Detect which cell encompasses the target text, then output its [X, Y] center coordinate. 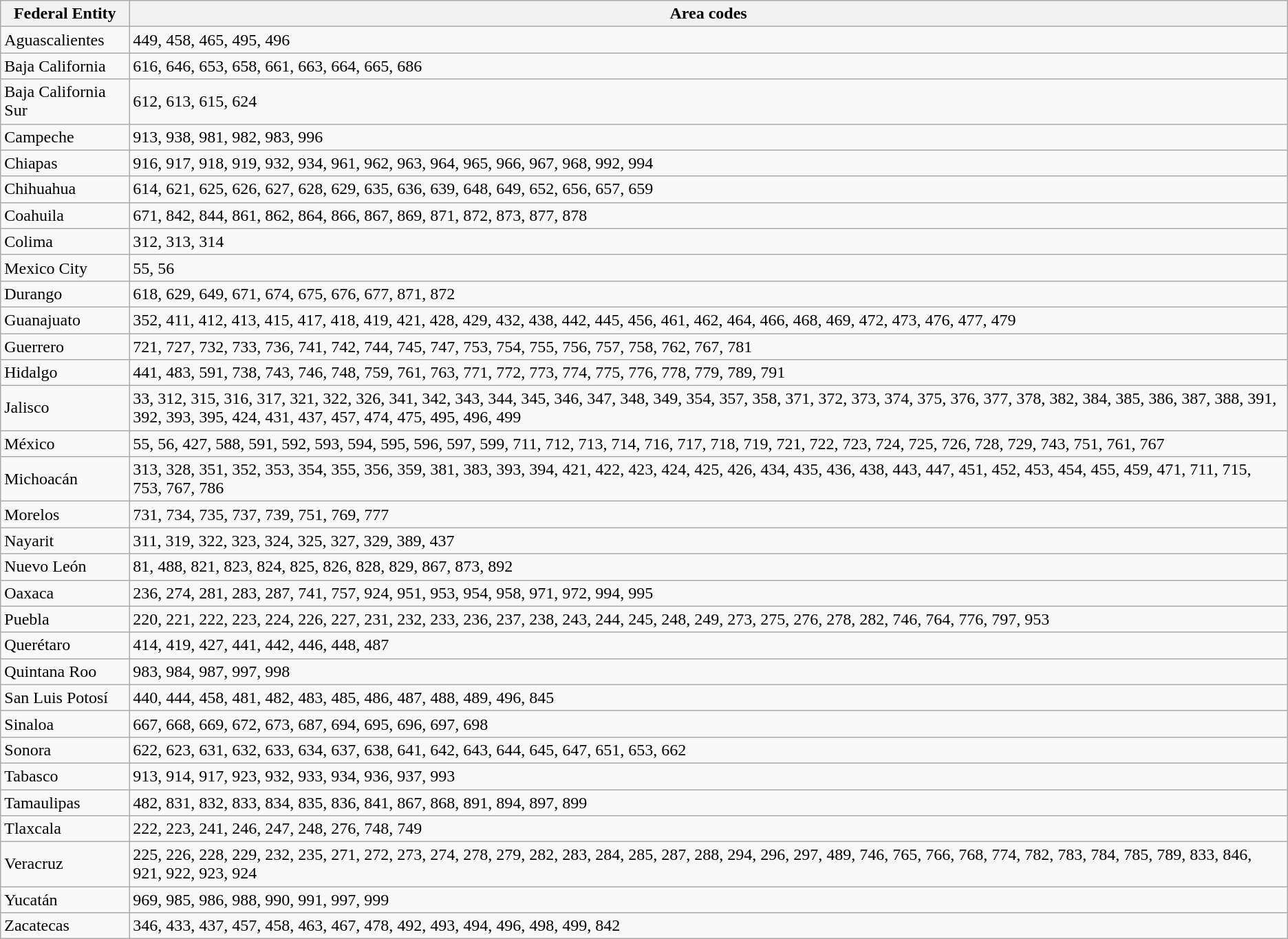
622, 623, 631, 632, 633, 634, 637, 638, 641, 642, 643, 644, 645, 647, 651, 653, 662 [709, 750]
667, 668, 669, 672, 673, 687, 694, 695, 696, 697, 698 [709, 724]
Aguascalientes [65, 40]
México [65, 444]
731, 734, 735, 737, 739, 751, 769, 777 [709, 515]
Querétaro [65, 645]
616, 646, 653, 658, 661, 663, 664, 665, 686 [709, 66]
Area codes [709, 14]
346, 433, 437, 457, 458, 463, 467, 478, 492, 493, 494, 496, 498, 499, 842 [709, 926]
983, 984, 987, 997, 998 [709, 671]
414, 419, 427, 441, 442, 446, 448, 487 [709, 645]
Sinaloa [65, 724]
Campeche [65, 137]
Hidalgo [65, 373]
Federal Entity [65, 14]
Baja California [65, 66]
449, 458, 465, 495, 496 [709, 40]
Coahuila [65, 215]
Baja California Sur [65, 102]
222, 223, 241, 246, 247, 248, 276, 748, 749 [709, 829]
220, 221, 222, 223, 224, 226, 227, 231, 232, 233, 236, 237, 238, 243, 244, 245, 248, 249, 273, 275, 276, 278, 282, 746, 764, 776, 797, 953 [709, 619]
614, 621, 625, 626, 627, 628, 629, 635, 636, 639, 648, 649, 652, 656, 657, 659 [709, 189]
969, 985, 986, 988, 990, 991, 997, 999 [709, 900]
Nuevo León [65, 567]
Jalisco [65, 409]
Tamaulipas [65, 803]
721, 727, 732, 733, 736, 741, 742, 744, 745, 747, 753, 754, 755, 756, 757, 758, 762, 767, 781 [709, 346]
913, 938, 981, 982, 983, 996 [709, 137]
Sonora [65, 750]
913, 914, 917, 923, 932, 933, 934, 936, 937, 993 [709, 776]
Colima [65, 241]
Chihuahua [65, 189]
482, 831, 832, 833, 834, 835, 836, 841, 867, 868, 891, 894, 897, 899 [709, 803]
Zacatecas [65, 926]
671, 842, 844, 861, 862, 864, 866, 867, 869, 871, 872, 873, 877, 878 [709, 215]
612, 613, 615, 624 [709, 102]
311, 319, 322, 323, 324, 325, 327, 329, 389, 437 [709, 541]
Durango [65, 294]
Michoacán [65, 479]
San Luis Potosí [65, 698]
441, 483, 591, 738, 743, 746, 748, 759, 761, 763, 771, 772, 773, 774, 775, 776, 778, 779, 789, 791 [709, 373]
Veracruz [65, 864]
440, 444, 458, 481, 482, 483, 485, 486, 487, 488, 489, 496, 845 [709, 698]
Chiapas [65, 163]
916, 917, 918, 919, 932, 934, 961, 962, 963, 964, 965, 966, 967, 968, 992, 994 [709, 163]
Puebla [65, 619]
236, 274, 281, 283, 287, 741, 757, 924, 951, 953, 954, 958, 971, 972, 994, 995 [709, 593]
Morelos [65, 515]
81, 488, 821, 823, 824, 825, 826, 828, 829, 867, 873, 892 [709, 567]
Mexico City [65, 268]
Yucatán [65, 900]
618, 629, 649, 671, 674, 675, 676, 677, 871, 872 [709, 294]
Tlaxcala [65, 829]
Guanajuato [65, 320]
Nayarit [65, 541]
55, 56 [709, 268]
Guerrero [65, 346]
Oaxaca [65, 593]
Quintana Roo [65, 671]
312, 313, 314 [709, 241]
Tabasco [65, 776]
352, 411, 412, 413, 415, 417, 418, 419, 421, 428, 429, 432, 438, 442, 445, 456, 461, 462, 464, 466, 468, 469, 472, 473, 476, 477, 479 [709, 320]
